Search for the cell housing the specified text and yield its [X, Y] center coordinate. 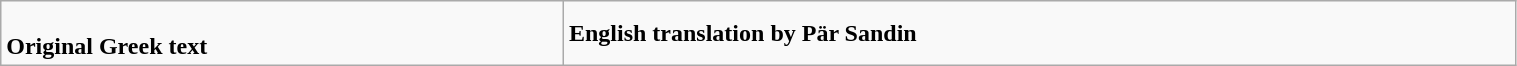
Original Greek text [282, 34]
English translation by Pär Sandin [1040, 34]
